From the cell containing the given text, extract its center point as [X, Y] coordinate. 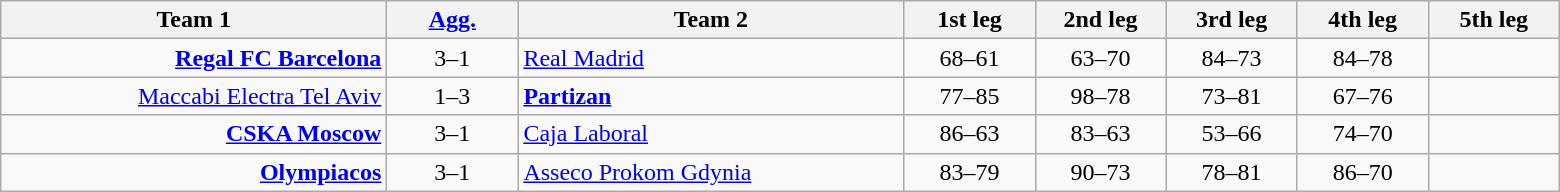
Asseco Prokom Gdynia [711, 172]
98–78 [1100, 96]
Agg. [452, 20]
Team 2 [711, 20]
74–70 [1362, 134]
90–73 [1100, 172]
Maccabi Electra Tel Aviv [194, 96]
Regal FC Barcelona [194, 58]
Olympiacos [194, 172]
53–66 [1232, 134]
4th leg [1362, 20]
CSKA Moscow [194, 134]
1st leg [970, 20]
5th leg [1494, 20]
3rd leg [1232, 20]
83–63 [1100, 134]
67–76 [1362, 96]
86–70 [1362, 172]
2nd leg [1100, 20]
Partizan [711, 96]
78–81 [1232, 172]
73–81 [1232, 96]
86–63 [970, 134]
77–85 [970, 96]
Team 1 [194, 20]
83–79 [970, 172]
Caja Laboral [711, 134]
84–78 [1362, 58]
84–73 [1232, 58]
63–70 [1100, 58]
Real Madrid [711, 58]
68–61 [970, 58]
1–3 [452, 96]
